Determine the (X, Y) coordinate at the center of the cell enclosing the given text.  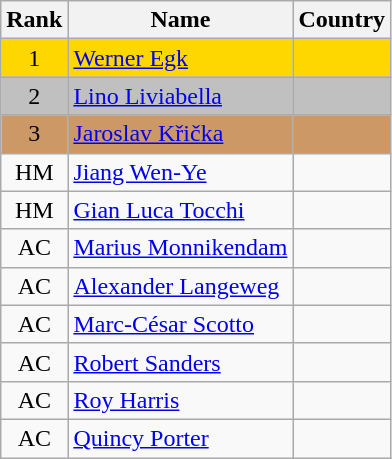
1 (34, 58)
2 (34, 96)
Alexander Langeweg (180, 286)
Gian Luca Tocchi (180, 210)
3 (34, 134)
Name (180, 20)
Lino Liviabella (180, 96)
Werner Egk (180, 58)
Marc-César Scotto (180, 324)
Jiang Wen-Ye (180, 172)
Marius Monnikendam (180, 248)
Country (342, 20)
Jaroslav Křička (180, 134)
Quincy Porter (180, 438)
Rank (34, 20)
Roy Harris (180, 400)
Robert Sanders (180, 362)
